Capture the cell that displays the provided text and extract its [X, Y] central coordinate. 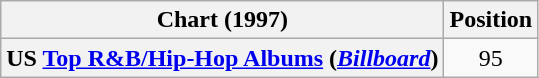
Chart (1997) [222, 20]
Position [491, 20]
95 [491, 58]
US Top R&B/Hip-Hop Albums (Billboard) [222, 58]
